Capture the cell that displays the provided text and extract its (x, y) central coordinate. 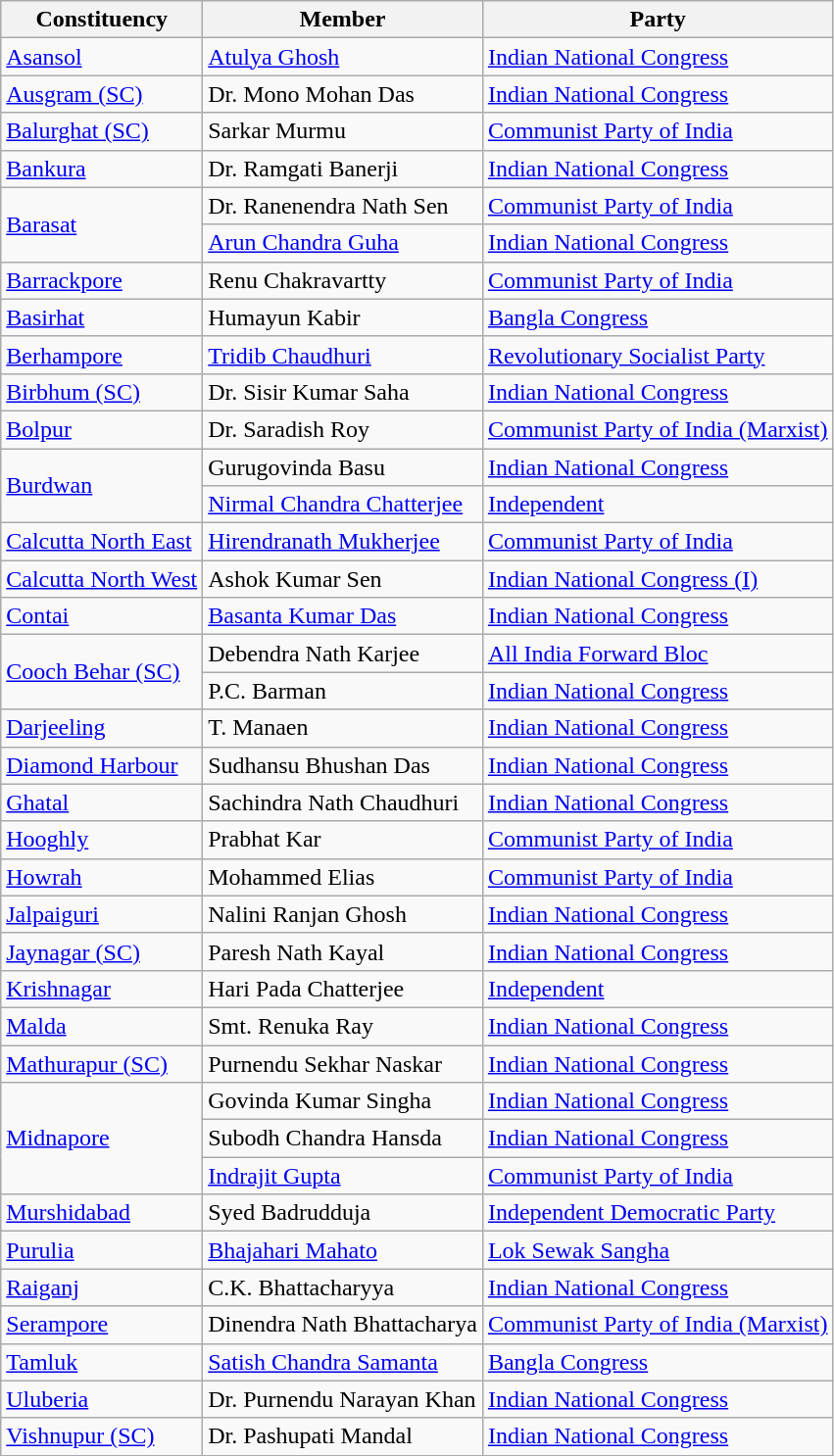
Constituency (102, 20)
Mohammed Elias (343, 877)
Debendra Nath Karjee (343, 654)
Barrackpore (102, 280)
Atulya Ghosh (343, 57)
Sarkar Murmu (343, 131)
Revolutionary Socialist Party (658, 355)
Jalpaiguri (102, 914)
Govinda Kumar Singha (343, 1101)
Mathurapur (SC) (102, 1063)
Jaynagar (SC) (102, 951)
Dr. Ranenendra Nath Sen (343, 206)
Purulia (102, 1250)
Cooch Behar (SC) (102, 672)
Barasat (102, 224)
Arun Chandra Guha (343, 243)
Howrah (102, 877)
Renu Chakravartty (343, 280)
Humayun Kabir (343, 317)
Basanta Kumar Das (343, 616)
Bolpur (102, 429)
Nirmal Chandra Chatterjee (343, 505)
Prabhat Kar (343, 840)
Syed Badrudduja (343, 1213)
Uluberia (102, 1399)
C.K. Bhattacharyya (343, 1287)
Midnapore (102, 1139)
Ausgram (SC) (102, 94)
Dinendra Nath Bhattacharya (343, 1325)
Burdwan (102, 486)
Hari Pada Chatterjee (343, 989)
Contai (102, 616)
Gurugovinda Basu (343, 467)
Smt. Renuka Ray (343, 1026)
Vishnupur (SC) (102, 1436)
Darjeeling (102, 728)
Independent Democratic Party (658, 1213)
Indrajit Gupta (343, 1176)
Sudhansu Bhushan Das (343, 765)
Murshidabad (102, 1213)
Dr. Pashupati Mandal (343, 1436)
Asansol (102, 57)
Satish Chandra Samanta (343, 1362)
Bhajahari Mahato (343, 1250)
T. Manaen (343, 728)
Hirendranath Mukherjee (343, 542)
Dr. Saradish Roy (343, 429)
Tridib Chaudhuri (343, 355)
Bankura (102, 169)
Dr. Mono Mohan Das (343, 94)
All India Forward Bloc (658, 654)
Paresh Nath Kayal (343, 951)
Tamluk (102, 1362)
Serampore (102, 1325)
Ghatal (102, 802)
Dr. Sisir Kumar Saha (343, 392)
Dr. Purnendu Narayan Khan (343, 1399)
Sachindra Nath Chaudhuri (343, 802)
Party (658, 20)
Balurghat (SC) (102, 131)
Hooghly (102, 840)
Basirhat (102, 317)
P.C. Barman (343, 691)
Diamond Harbour (102, 765)
Raiganj (102, 1287)
Birbhum (SC) (102, 392)
Berhampore (102, 355)
Indian National Congress (I) (658, 579)
Krishnagar (102, 989)
Member (343, 20)
Purnendu Sekhar Naskar (343, 1063)
Nalini Ranjan Ghosh (343, 914)
Calcutta North East (102, 542)
Subodh Chandra Hansda (343, 1139)
Lok Sewak Sangha (658, 1250)
Calcutta North West (102, 579)
Dr. Ramgati Banerji (343, 169)
Ashok Kumar Sen (343, 579)
Malda (102, 1026)
